Provide the [X, Y] coordinate of the cell's center where the given text is located.  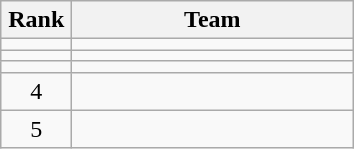
Team [212, 20]
5 [36, 129]
Rank [36, 20]
4 [36, 91]
